Determine the (X, Y) coordinate at the center of the cell enclosing the given text.  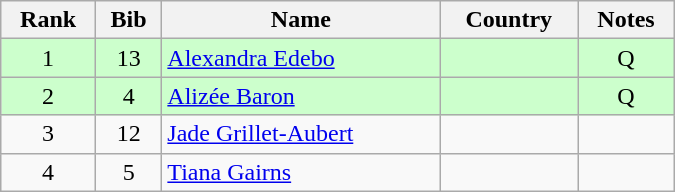
Alexandra Edebo (301, 58)
5 (128, 172)
2 (48, 96)
Bib (128, 20)
Country (509, 20)
3 (48, 134)
Jade Grillet-Aubert (301, 134)
Rank (48, 20)
Notes (626, 20)
Alizée Baron (301, 96)
12 (128, 134)
Tiana Gairns (301, 172)
13 (128, 58)
1 (48, 58)
Name (301, 20)
